Scan for the cell matching the given text and deliver its [x, y] coordinate at center. 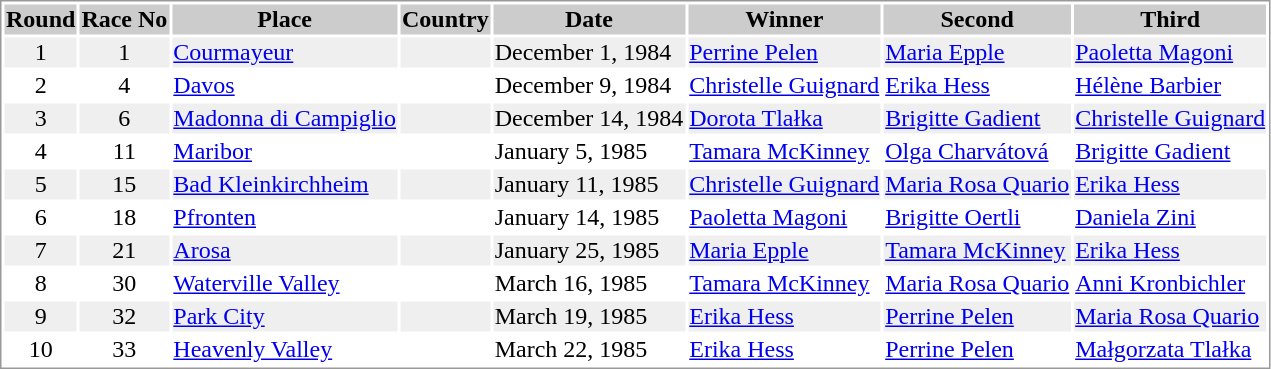
15 [124, 185]
Date [589, 19]
Brigitte Oertli [978, 217]
10 [40, 349]
January 14, 1985 [589, 217]
Country [445, 19]
Waterville Valley [285, 283]
Daniela Zini [1170, 217]
Maribor [285, 151]
Pfronten [285, 217]
Davos [285, 85]
March 16, 1985 [589, 283]
Round [40, 19]
Third [1170, 19]
December 9, 1984 [589, 85]
March 19, 1985 [589, 317]
32 [124, 317]
Madonna di Campiglio [285, 119]
Dorota Tlałka [784, 119]
3 [40, 119]
Race No [124, 19]
March 22, 1985 [589, 349]
8 [40, 283]
21 [124, 251]
7 [40, 251]
Place [285, 19]
Second [978, 19]
Winner [784, 19]
Courmayeur [285, 53]
9 [40, 317]
Park City [285, 317]
2 [40, 85]
30 [124, 283]
January 5, 1985 [589, 151]
Arosa [285, 251]
5 [40, 185]
11 [124, 151]
18 [124, 217]
December 1, 1984 [589, 53]
January 25, 1985 [589, 251]
Bad Kleinkirchheim [285, 185]
Hélène Barbier [1170, 85]
Heavenly Valley [285, 349]
33 [124, 349]
Olga Charvátová [978, 151]
January 11, 1985 [589, 185]
Anni Kronbichler [1170, 283]
December 14, 1984 [589, 119]
Małgorzata Tlałka [1170, 349]
